Locate the cell with the specified text and output its [x, y] center coordinate. 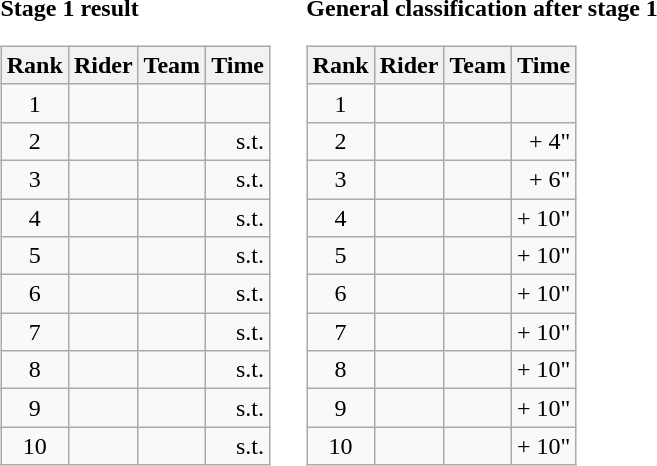
+ 6" [543, 179]
+ 4" [543, 141]
